Search for the cell housing the specified text and yield its (x, y) center coordinate. 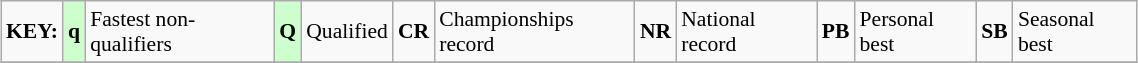
PB (836, 32)
CR (414, 32)
NR (656, 32)
Seasonal best (1075, 32)
Q (288, 32)
Personal best (916, 32)
Championships record (534, 32)
Qualified (347, 32)
Fastest non-qualifiers (180, 32)
SB (994, 32)
KEY: (32, 32)
National record (746, 32)
q (74, 32)
